Search for the cell housing the specified text and yield its (x, y) center coordinate. 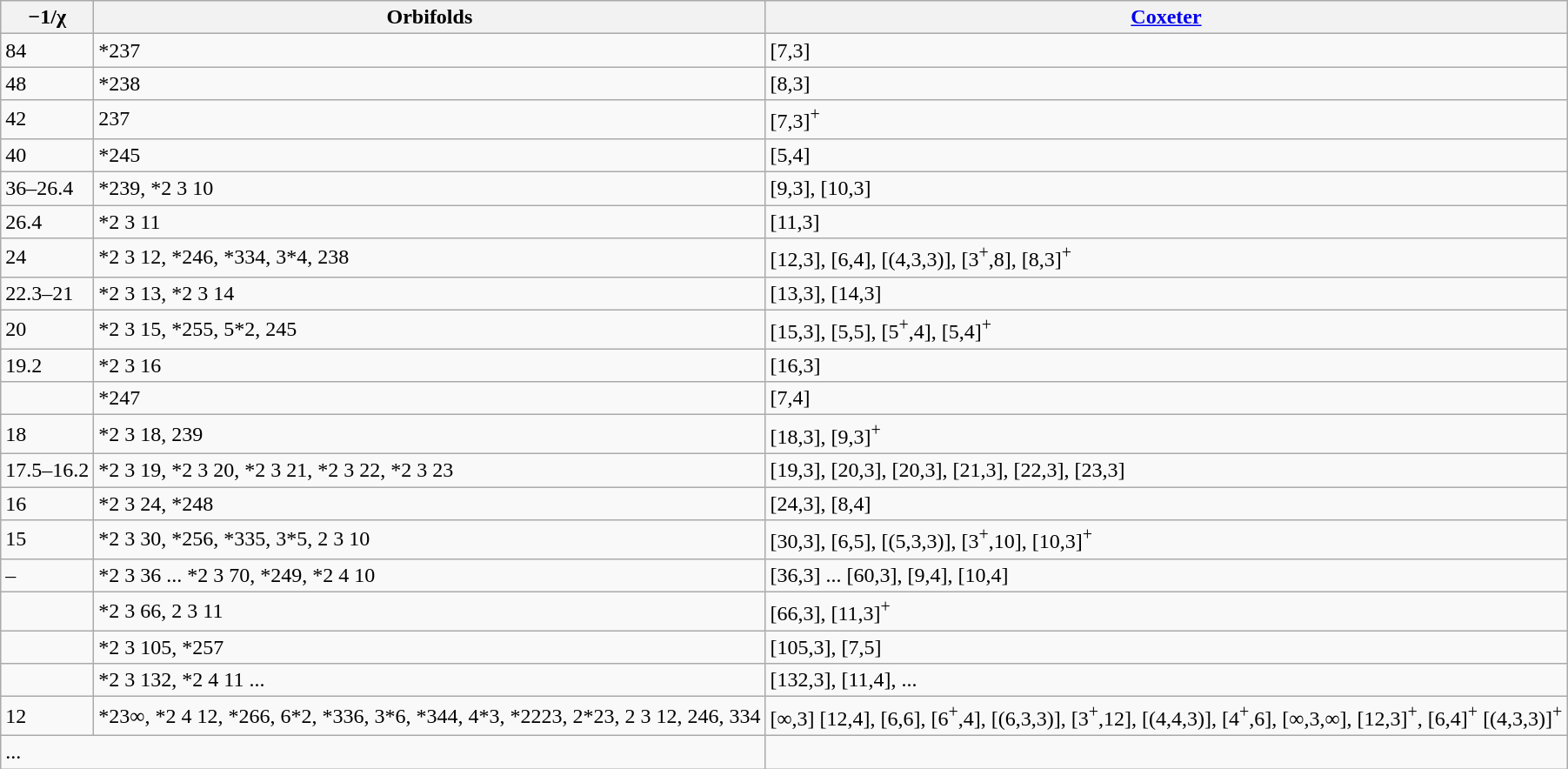
22.3–21 (47, 293)
[7,3]+ (1166, 120)
[66,3], [11,3]+ (1166, 611)
... (383, 752)
26.4 (47, 222)
20 (47, 329)
24 (47, 257)
[∞,3] [12,4], [6,6], [6+,4], [(6,3,3)], [3+,12], [(4,4,3)], [4+,6], [∞,3,∞], [12,3]+, [6,4]+ [(4,3,3)]+ (1166, 717)
[105,3], [7,5] (1166, 647)
*2 3 105, *257 (430, 647)
[13,3], [14,3] (1166, 293)
[24,3], [8,4] (1166, 504)
*237 (430, 50)
[7,3] (1166, 50)
[11,3] (1166, 222)
16 (47, 504)
*2 3 24, *248 (430, 504)
19.2 (47, 365)
237 (430, 120)
*2 3 66, 2 3 11 (430, 611)
[12,3], [6,4], [(4,3,3)], [3+,8], [8,3]+ (1166, 257)
[132,3], [11,4], ... (1166, 680)
[7,4] (1166, 398)
*2 3 15, *255, 5*2, 245 (430, 329)
12 (47, 717)
40 (47, 155)
*2 3 16 (430, 365)
*2 3 12, *246, *334, 3*4, 238 (430, 257)
*2 3 11 (430, 222)
15 (47, 539)
*23∞, *2 4 12, *266, 6*2, *336, 3*6, *344, 4*3, *2223, 2*23, 2 3 12, 246, 334 (430, 717)
48 (47, 84)
36–26.4 (47, 189)
Coxeter (1166, 17)
*2 3 36 ... *2 3 70, *249, *2 4 10 (430, 575)
*239, *2 3 10 (430, 189)
[36,3] ... [60,3], [9,4], [10,4] (1166, 575)
[8,3] (1166, 84)
[30,3], [6,5], [(5,3,3)], [3+,10], [10,3]+ (1166, 539)
18 (47, 435)
– (47, 575)
*2 3 18, 239 (430, 435)
*2 3 13, *2 3 14 (430, 293)
[16,3] (1166, 365)
[9,3], [10,3] (1166, 189)
Orbifolds (430, 17)
84 (47, 50)
−1/χ (47, 17)
*238 (430, 84)
42 (47, 120)
17.5–16.2 (47, 471)
*2 3 30, *256, *335, 3*5, 2 3 10 (430, 539)
[5,4] (1166, 155)
[15,3], [5,5], [5+,4], [5,4]+ (1166, 329)
[18,3], [9,3]+ (1166, 435)
*2 3 19, *2 3 20, *2 3 21, *2 3 22, *2 3 23 (430, 471)
*247 (430, 398)
*245 (430, 155)
[19,3], [20,3], [20,3], [21,3], [22,3], [23,3] (1166, 471)
*2 3 132, *2 4 11 ... (430, 680)
